Search for the cell housing the specified text and yield its [X, Y] center coordinate. 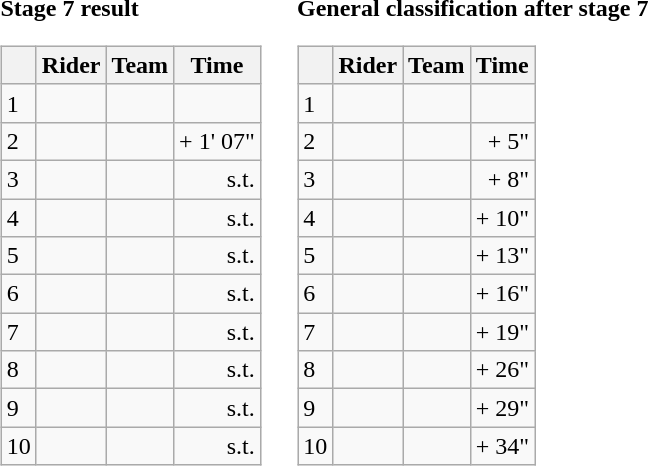
+ 34" [502, 446]
+ 26" [502, 370]
+ 8" [502, 179]
+ 16" [502, 294]
+ 10" [502, 217]
+ 5" [502, 141]
+ 29" [502, 408]
+ 1' 07" [218, 141]
+ 13" [502, 256]
+ 19" [502, 332]
